Return [x, y] of the center of cell containing provided text 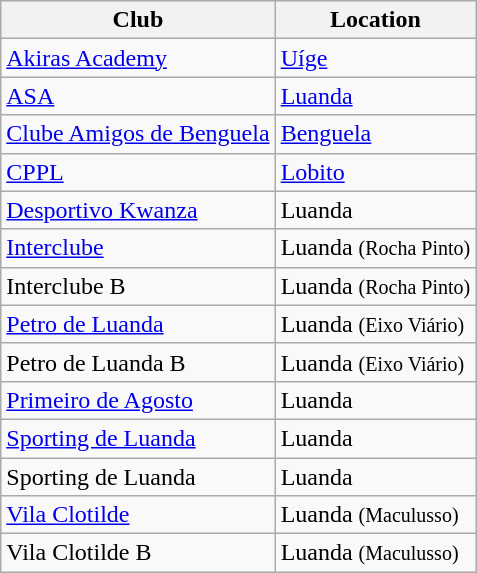
CPPL [138, 172]
Petro de Luanda [138, 324]
Benguela [376, 134]
Interclube [138, 248]
Lobito [376, 172]
Desportivo Kwanza [138, 210]
Interclube B [138, 286]
Petro de Luanda B [138, 362]
Uíge [376, 58]
Primeiro de Agosto [138, 400]
Clube Amigos de Benguela [138, 134]
Vila Clotilde [138, 515]
Akiras Academy [138, 58]
ASA [138, 96]
Club [138, 20]
Location [376, 20]
Vila Clotilde B [138, 553]
